Determine the (x, y) coordinate at the center of the cell enclosing the given text.  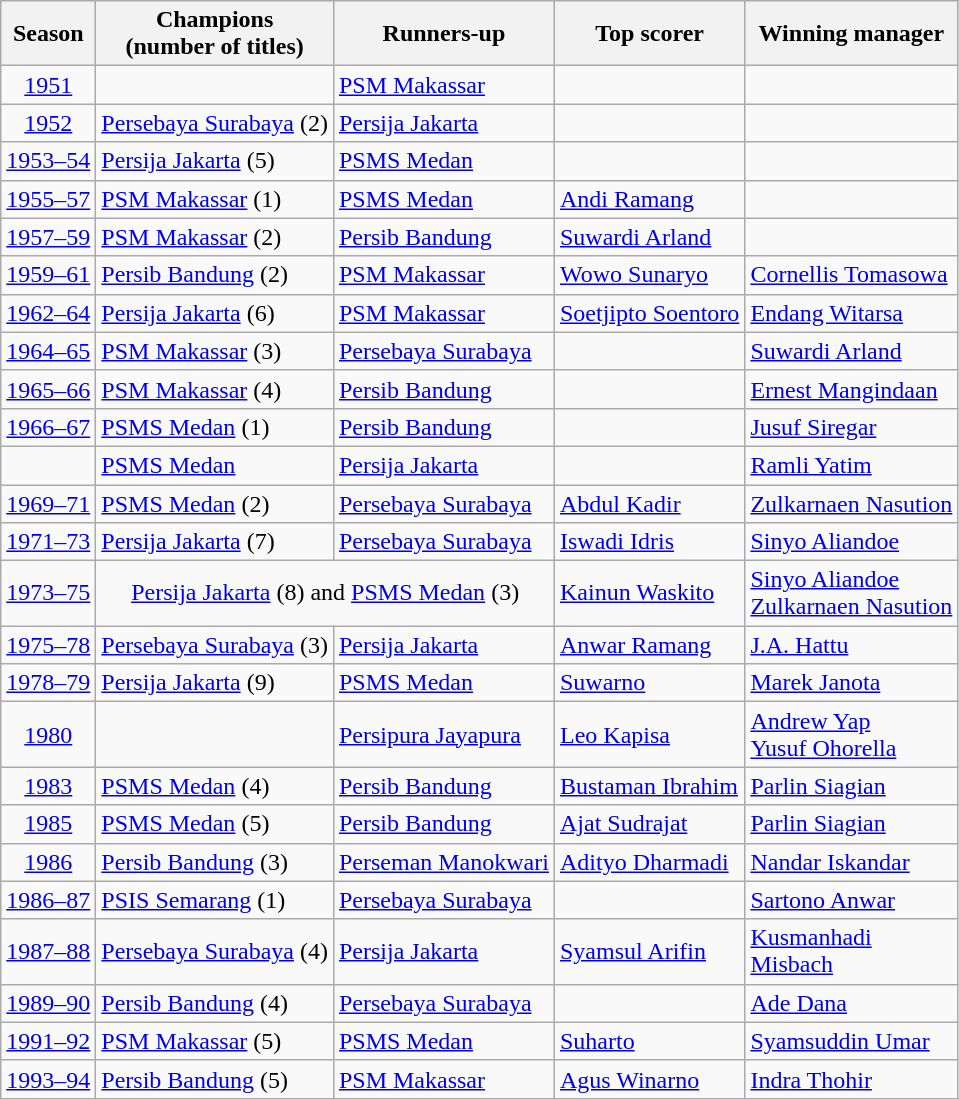
1986 (48, 862)
Wowo Sunaryo (649, 275)
PSM Makassar (1) (215, 199)
Persebaya Surabaya (3) (215, 645)
Syamsuddin Umar (852, 1041)
Marek Janota (852, 683)
Runners-up (444, 34)
PSMS Medan (5) (215, 824)
1989–90 (48, 1003)
1971–73 (48, 542)
PSM Makassar (3) (215, 351)
Kainun Waskito (649, 594)
Persib Bandung (2) (215, 275)
Persija Jakarta (5) (215, 161)
PSM Makassar (2) (215, 237)
PSIS Semarang (1) (215, 900)
1951 (48, 85)
Soetjipto Soentoro (649, 313)
Zulkarnaen Nasution (852, 503)
1980 (48, 734)
1952 (48, 123)
Top scorer (649, 34)
Jusuf Siregar (852, 427)
Kusmanhadi Misbach (852, 952)
Bustaman Ibrahim (649, 786)
PSMS Medan (4) (215, 786)
Persebaya Surabaya (2) (215, 123)
Andi Ramang (649, 199)
Winning manager (852, 34)
Season (48, 34)
Sartono Anwar (852, 900)
Persib Bandung (5) (215, 1079)
Ajat Sudrajat (649, 824)
1959–61 (48, 275)
1953–54 (48, 161)
Adityo Dharmadi (649, 862)
1986–87 (48, 900)
Iswadi Idris (649, 542)
PSM Makassar (4) (215, 389)
1983 (48, 786)
1973–75 (48, 594)
Persija Jakarta (7) (215, 542)
Indra Thohir (852, 1079)
Anwar Ramang (649, 645)
Ernest Mangindaan (852, 389)
J.A. Hattu (852, 645)
Persib Bandung (3) (215, 862)
Persib Bandung (4) (215, 1003)
1993–94 (48, 1079)
Perseman Manokwari (444, 862)
1975–78 (48, 645)
PSMS Medan (1) (215, 427)
PSMS Medan (2) (215, 503)
Cornellis Tomasowa (852, 275)
1962–64 (48, 313)
Persija Jakarta (9) (215, 683)
Sinyo Aliandoe (852, 542)
Suharto (649, 1041)
PSM Makassar (5) (215, 1041)
Champions(number of titles) (215, 34)
Persebaya Surabaya (4) (215, 952)
Nandar Iskandar (852, 862)
Andrew Yap Yusuf Ohorella (852, 734)
1978–79 (48, 683)
Persija Jakarta (8) and PSMS Medan (3) (326, 594)
Abdul Kadir (649, 503)
1985 (48, 824)
1969–71 (48, 503)
Ramli Yatim (852, 465)
Ade Dana (852, 1003)
1955–57 (48, 199)
Agus Winarno (649, 1079)
1991–92 (48, 1041)
Endang Witarsa (852, 313)
1965–66 (48, 389)
Leo Kapisa (649, 734)
Sinyo Aliandoe Zulkarnaen Nasution (852, 594)
1957–59 (48, 237)
Persija Jakarta (6) (215, 313)
1964–65 (48, 351)
Syamsul Arifin (649, 952)
Persipura Jayapura (444, 734)
1987–88 (48, 952)
1966–67 (48, 427)
Suwarno (649, 683)
